Pinpoint the cell where the given text exists, returning its (X, Y) midpoint coordinate. 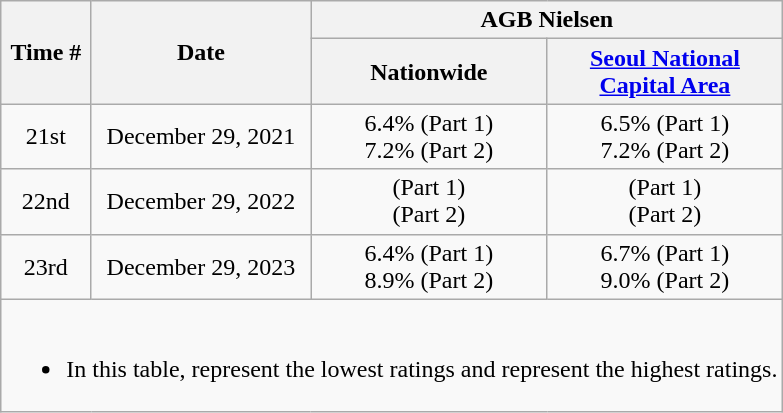
In this table, represent the lowest ratings and represent the highest ratings. (392, 356)
Date (201, 52)
December 29, 2022 (201, 202)
Seoul National Capital Area (665, 72)
22nd (46, 202)
December 29, 2021 (201, 136)
6.4% (Part 1) 8.9% (Part 2) (429, 266)
6.4% (Part 1) 7.2% (Part 2) (429, 136)
AGB Nielsen (547, 20)
Nationwide (429, 72)
December 29, 2023 (201, 266)
Time # (46, 52)
23rd (46, 266)
6.7% (Part 1) 9.0% (Part 2) (665, 266)
21st (46, 136)
6.5% (Part 1) 7.2% (Part 2) (665, 136)
